Provide the (X, Y) coordinate of the cell's center where the given text is located.  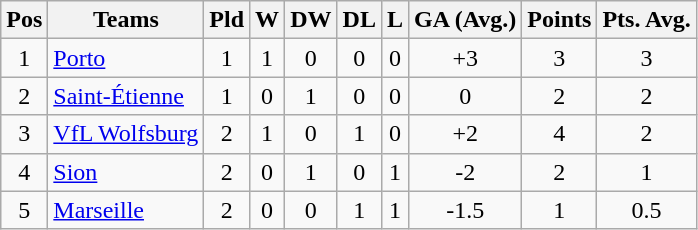
5 (24, 210)
Marseille (126, 210)
Pos (24, 20)
VfL Wolfsburg (126, 134)
Sion (126, 172)
Teams (126, 20)
Points (560, 20)
-1.5 (466, 210)
L (394, 20)
W (268, 20)
Porto (126, 58)
DW (311, 20)
-2 (466, 172)
Pts. Avg. (646, 20)
+3 (466, 58)
DL (359, 20)
Pld (227, 20)
+2 (466, 134)
Saint-Étienne (126, 96)
0.5 (646, 210)
GA (Avg.) (466, 20)
